Identify which cell holds the provided text, then report its (X, Y) central coordinate. 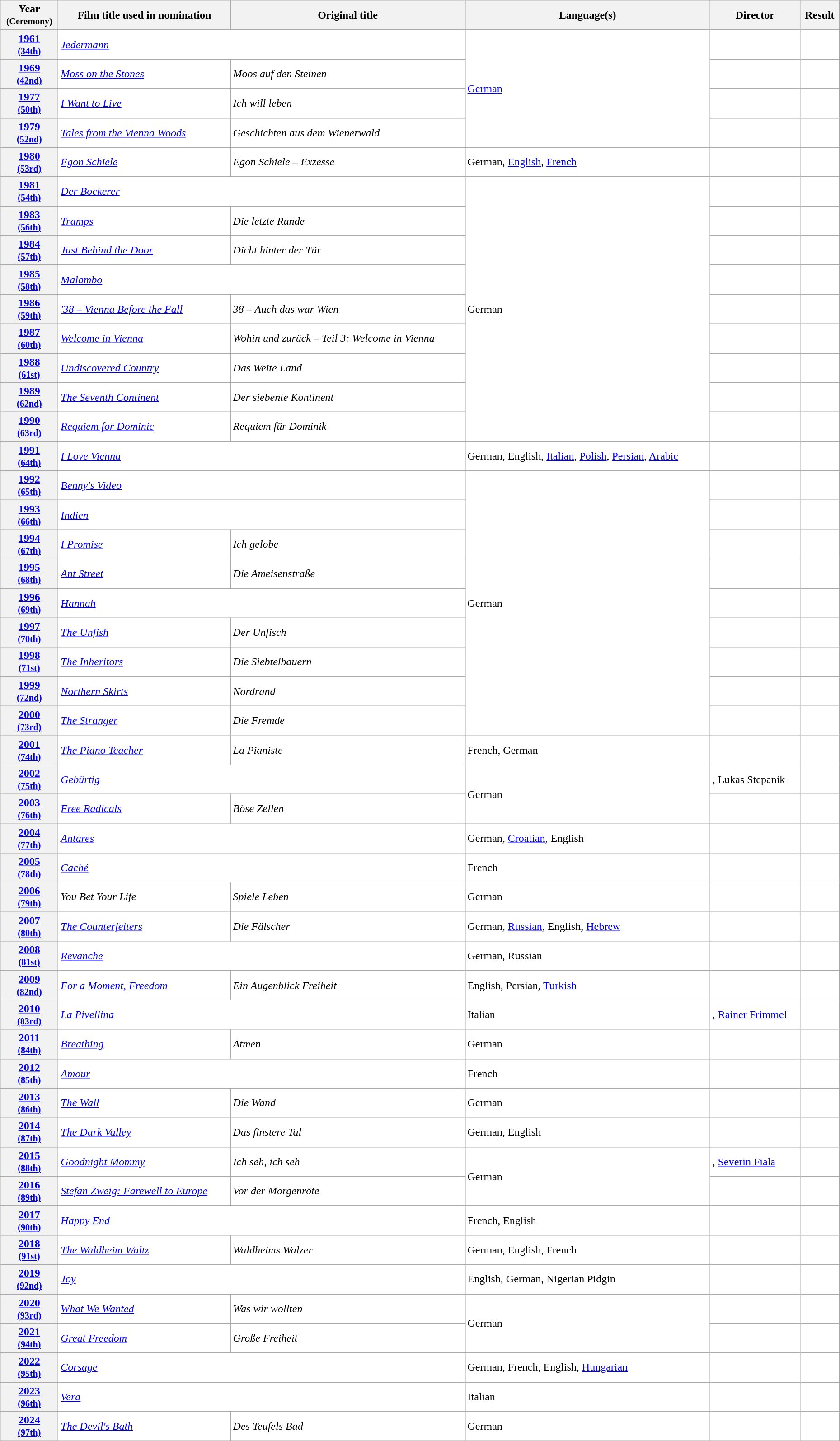
2022(95th) (29, 1367)
Benny's Video (262, 485)
1997(70th) (29, 633)
Corsage (262, 1367)
The Inheritors (145, 662)
The Stranger (145, 720)
Jedermann (262, 44)
2001(74th) (29, 750)
Der siebente Kontinent (348, 398)
Egon Schiele (145, 162)
Ich will leben (348, 103)
2003(76th) (29, 809)
1989(62nd) (29, 398)
1995(68th) (29, 574)
2015(88th) (29, 1161)
Das finstere Tal (348, 1132)
1986(59th) (29, 309)
The Unfish (145, 633)
2009(82nd) (29, 985)
2021(94th) (29, 1338)
Nordrand (348, 691)
Just Behind the Door (145, 250)
German, Croatian, English (587, 838)
German, English, Italian, Polish, Persian, Arabic (587, 456)
2020(93rd) (29, 1309)
2000(73rd) (29, 720)
1992(65th) (29, 485)
'38 – Vienna Before the Fall (145, 309)
Vor der Morgenröte (348, 1191)
1991(64th) (29, 456)
Der Unfisch (348, 633)
2023(96th) (29, 1397)
2005(78th) (29, 868)
Ein Augenblick Freiheit (348, 985)
Die Fälscher (348, 926)
German, French, English, Hungarian (587, 1367)
Die Siebtelbauern (348, 662)
2013(86th) (29, 1103)
1993(66th) (29, 515)
2011(84th) (29, 1044)
La Pianiste (348, 750)
Result (820, 15)
What We Wanted (145, 1309)
1980(53rd) (29, 162)
Caché (262, 868)
2012(85th) (29, 1074)
2002(75th) (29, 779)
Northern Skirts (145, 691)
The Waldheim Waltz (145, 1250)
1981(54th) (29, 192)
Die letzte Runde (348, 221)
Director (755, 15)
Böse Zellen (348, 809)
2008(81st) (29, 956)
Happy End (262, 1220)
1987(60th) (29, 338)
Antares (262, 838)
The Piano Teacher (145, 750)
The Dark Valley (145, 1132)
2010(83rd) (29, 1015)
1984(57th) (29, 250)
Ich seh, ich seh (348, 1161)
English, Persian, Turkish (587, 985)
Original title (348, 15)
For a Moment, Freedom (145, 985)
The Wall (145, 1103)
I Promise (145, 544)
Indien (262, 515)
The Devil's Bath (145, 1426)
2007(80th) (29, 926)
1990(63rd) (29, 427)
Tramps (145, 221)
2024(97th) (29, 1426)
Malambo (262, 279)
Amour (262, 1074)
Wohin und zurück – Teil 3: Welcome in Vienna (348, 338)
Great Freedom (145, 1338)
1996(69th) (29, 603)
Film title used in nomination (145, 15)
You Bet Your Life (145, 897)
1961(34th) (29, 44)
Ant Street (145, 574)
English, German, Nigerian Pidgin (587, 1279)
Was wir wollten (348, 1309)
1983(56th) (29, 221)
1994(67th) (29, 544)
Welcome in Vienna (145, 338)
Die Fremde (348, 720)
Requiem für Dominik (348, 427)
I Love Vienna (262, 456)
Ich gelobe (348, 544)
Atmen (348, 1044)
1988(61st) (29, 368)
Breathing (145, 1044)
1977(50th) (29, 103)
Waldheims Walzer (348, 1250)
1999(72nd) (29, 691)
Die Wand (348, 1103)
Egon Schiele – Exzesse (348, 162)
German, English (587, 1132)
Requiem for Dominic (145, 427)
I Want to Live (145, 103)
Die Ameisenstraße (348, 574)
Geschichten aus dem Wienerwald (348, 133)
Spiele Leben (348, 897)
French, English (587, 1220)
Tales from the Vienna Woods (145, 133)
Language(s) (587, 15)
Gebürtig (262, 779)
2004(77th) (29, 838)
2016(89th) (29, 1191)
2017(90th) (29, 1220)
La Pivellina (262, 1015)
Hannah (262, 603)
Free Radicals (145, 809)
Goodnight Mommy (145, 1161)
, Rainer Frimmel (755, 1015)
Des Teufels Bad (348, 1426)
, Severin Fiala (755, 1161)
Stefan Zweig: Farewell to Europe (145, 1191)
2019(92nd) (29, 1279)
Der Bockerer (262, 192)
Moss on the Stones (145, 74)
Vera (262, 1397)
German, Russian (587, 956)
Undiscovered Country (145, 368)
Revanche (262, 956)
1998(71st) (29, 662)
Joy (262, 1279)
German, Russian, English, Hebrew (587, 926)
1985(58th) (29, 279)
38 – Auch das war Wien (348, 309)
2006(79th) (29, 897)
Moos auf den Steinen (348, 74)
Dicht hinter der Tür (348, 250)
Das Weite Land (348, 368)
2014(87th) (29, 1132)
Year(Ceremony) (29, 15)
The Counterfeiters (145, 926)
The Seventh Continent (145, 398)
, Lukas Stepanik (755, 779)
French, German (587, 750)
1979(52nd) (29, 133)
1969(42nd) (29, 74)
2018(91st) (29, 1250)
Große Freiheit (348, 1338)
